Output the [X, Y] coordinate of the center of the cell containing the given text.  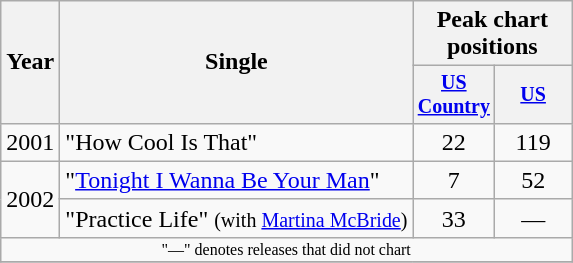
Single [236, 62]
"Practice Life" (with Martina McBride) [236, 218]
"Tonight I Wanna Be Your Man" [236, 180]
33 [454, 218]
Peak chartpositions [492, 34]
Year [30, 62]
119 [534, 142]
7 [454, 180]
US Country [454, 94]
US [534, 94]
2002 [30, 199]
52 [534, 180]
"—" denotes releases that did not chart [286, 249]
22 [454, 142]
2001 [30, 142]
— [534, 218]
"How Cool Is That" [236, 142]
